Return (X, Y) of the center of cell containing provided text 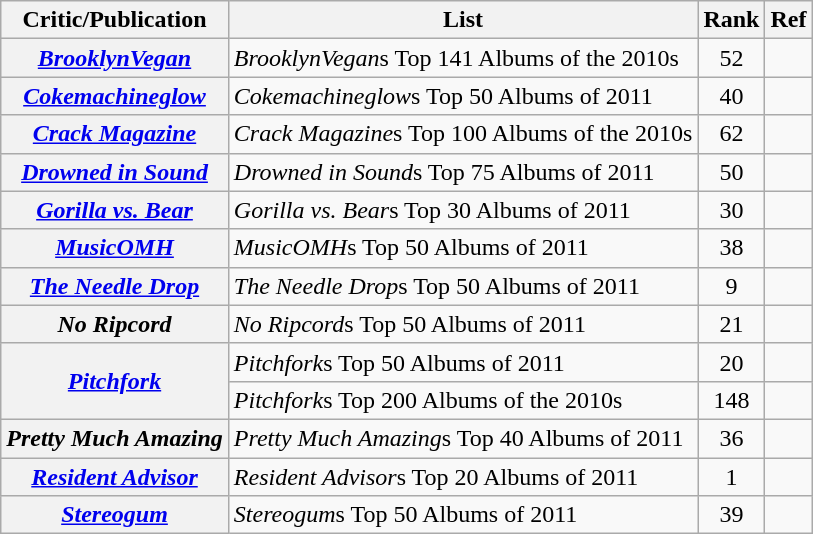
BrooklynVegans Top 141 Albums of the 2010s (463, 58)
Stereogum (115, 515)
Crack Magazine (115, 134)
Gorilla vs. Bear (115, 210)
BrooklynVegan (115, 58)
MusicOMH (115, 248)
No Ripcords Top 50 Albums of 2011 (463, 324)
The Needle Drop (115, 286)
Pitchfork (115, 381)
9 (732, 286)
20 (732, 362)
Cokemachineglows Top 50 Albums of 2011 (463, 96)
List (463, 20)
Pretty Much Amazings Top 40 Albums of 2011 (463, 438)
Resident Advisor (115, 477)
1 (732, 477)
The Needle Drops Top 50 Albums of 2011 (463, 286)
38 (732, 248)
Rank (732, 20)
Crack Magazines Top 100 Albums of the 2010s (463, 134)
Cokemachineglow (115, 96)
Pretty Much Amazing (115, 438)
148 (732, 400)
No Ripcord (115, 324)
Gorilla vs. Bears Top 30 Albums of 2011 (463, 210)
Pitchforks Top 200 Albums of the 2010s (463, 400)
62 (732, 134)
39 (732, 515)
50 (732, 172)
Resident Advisors Top 20 Albums of 2011 (463, 477)
Ref (788, 20)
Drowned in Sounds Top 75 Albums of 2011 (463, 172)
52 (732, 58)
Pitchforks Top 50 Albums of 2011 (463, 362)
Stereogums Top 50 Albums of 2011 (463, 515)
40 (732, 96)
MusicOMHs Top 50 Albums of 2011 (463, 248)
30 (732, 210)
36 (732, 438)
Drowned in Sound (115, 172)
Critic/Publication (115, 20)
21 (732, 324)
